Search for the cell housing the specified text and yield its [x, y] center coordinate. 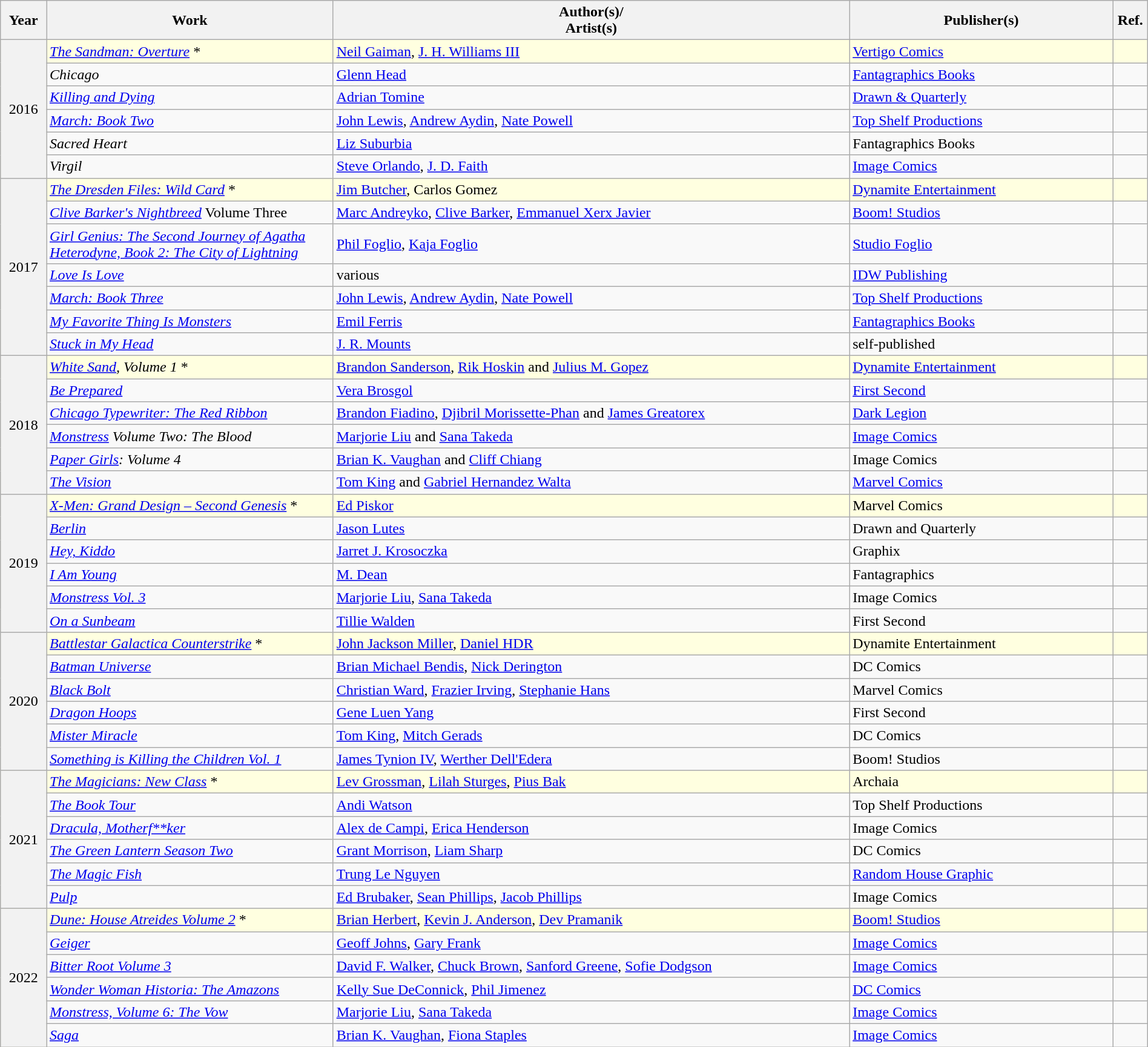
Be Prepared [190, 390]
self-published [981, 344]
Tillie Walden [591, 620]
X-Men: Grand Design – Second Genesis * [190, 505]
Hey, Kiddo [190, 551]
Dune: House Atreides Volume 2 * [190, 920]
The Sandman: Overture * [190, 51]
David F. Walker, Chuck Brown, Sanford Greene, Sofie Dodgson [591, 966]
The Magic Fish [190, 874]
Brandon Fiadino, Djibril Morissette-Phan and James Greatorex [591, 413]
Studio Foglio [981, 243]
Random House Graphic [981, 874]
Battlestar Galactica Counterstrike * [190, 643]
The Magicians: New Class * [190, 782]
Emil Ferris [591, 321]
Graphix [981, 551]
Grant Morrison, Liam Sharp [591, 851]
Chicago Typewriter: The Red Ribbon [190, 413]
Black Bolt [190, 689]
Clive Barker's Nightbreed Volume Three [190, 212]
2019 [24, 563]
Jason Lutes [591, 528]
I Am Young [190, 574]
Publisher(s) [981, 21]
2016 [24, 109]
Ref. [1130, 21]
Something is Killing the Children Vol. 1 [190, 759]
Brandon Sanderson, Rik Hoskin and Julius M. Gopez [591, 367]
Sacred Heart [190, 143]
Gene Luen Yang [591, 713]
Tom King, Mitch Gerads [591, 736]
Year [24, 21]
The Dresden Files: Wild Card * [190, 189]
March: Book Three [190, 298]
Brian K. Vaughan and Cliff Chiang [591, 459]
Brian K. Vaughan, Fiona Staples [591, 1035]
Paper Girls: Volume 4 [190, 459]
Kelly Sue DeConnick, Phil Jimenez [591, 989]
Phil Foglio, Kaja Foglio [591, 243]
IDW Publishing [981, 275]
Marjorie Liu and Sana Takeda [591, 436]
Andi Watson [591, 805]
Dark Legion [981, 413]
John Jackson Miller, Daniel HDR [591, 643]
Neil Gaiman, J. H. Williams III [591, 51]
Author(s)/Artist(s) [591, 21]
Ed Brubaker, Sean Phillips, Jacob Phillips [591, 897]
Trung Le Nguyen [591, 874]
Virgil [190, 166]
Monstress Vol. 3 [190, 597]
Tom King and Gabriel Hernandez Walta [591, 482]
Dracula, Motherf**ker [190, 828]
March: Book Two [190, 120]
Liz Suburbia [591, 143]
2020 [24, 701]
Jim Butcher, Carlos Gomez [591, 189]
Lev Grossman, Lilah Sturges, Pius Bak [591, 782]
Vera Brosgol [591, 390]
Steve Orlando, J. D. Faith [591, 166]
Dragon Hoops [190, 713]
Glenn Head [591, 74]
Adrian Tomine [591, 97]
The Book Tour [190, 805]
My Favorite Thing Is Monsters [190, 321]
Mister Miracle [190, 736]
Alex de Campi, Erica Henderson [591, 828]
Drawn and Quarterly [981, 528]
Jarret J. Krosoczka [591, 551]
Saga [190, 1035]
Work [190, 21]
J. R. Mounts [591, 344]
2021 [24, 839]
Killing and Dying [190, 97]
Pulp [190, 897]
various [591, 275]
Berlin [190, 528]
Chicago [190, 74]
M. Dean [591, 574]
Batman Universe [190, 666]
2018 [24, 425]
Bitter Root Volume 3 [190, 966]
Brian Herbert, Kevin J. Anderson, Dev Pramanik [591, 920]
Love Is Love [190, 275]
Stuck in My Head [190, 344]
The Green Lantern Season Two [190, 851]
On a Sunbeam [190, 620]
Drawn & Quarterly [981, 97]
Marc Andreyko, Clive Barker, Emmanuel Xerx Javier [591, 212]
Geiger [190, 943]
Wonder Woman Historia: The Amazons [190, 989]
Monstress, Volume 6: The Vow [190, 1012]
The Vision [190, 482]
Geoff Johns, Gary Frank [591, 943]
Vertigo Comics [981, 51]
2017 [24, 266]
Archaia [981, 782]
Girl Genius: The Second Journey of Agatha Heterodyne, Book 2: The City of Lightning [190, 243]
Christian Ward, Frazier Irving, Stephanie Hans [591, 689]
Ed Piskor [591, 505]
Brian Michael Bendis, Nick Derington [591, 666]
2022 [24, 977]
Fantagraphics [981, 574]
White Sand, Volume 1 * [190, 367]
Monstress Volume Two: The Blood [190, 436]
James Tynion IV, Werther Dell'Edera [591, 759]
